Extract the (x, y) coordinate from the center of the cell holding the provided text.  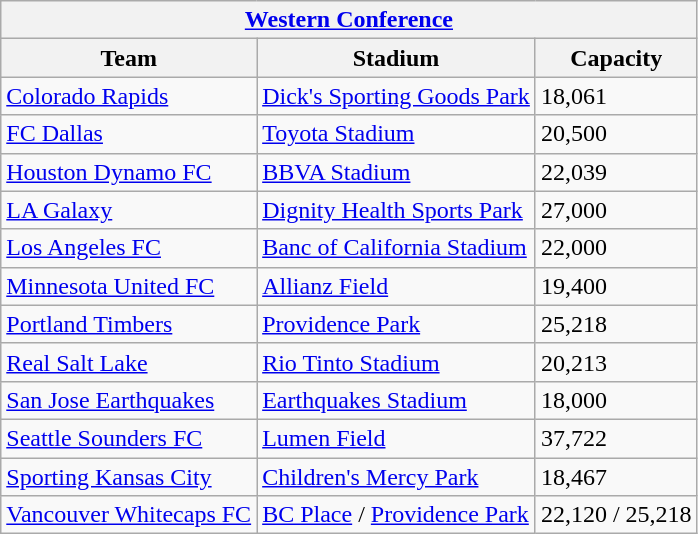
Vancouver Whitecaps FC (129, 515)
Sporting Kansas City (129, 477)
22,039 (616, 172)
BBVA Stadium (396, 172)
Portland Timbers (129, 324)
Western Conference (349, 20)
Banc of California Stadium (396, 248)
Dick's Sporting Goods Park (396, 96)
San Jose Earthquakes (129, 400)
25,218 (616, 324)
LA Galaxy (129, 210)
Capacity (616, 58)
Minnesota United FC (129, 286)
Houston Dynamo FC (129, 172)
Dignity Health Sports Park (396, 210)
20,500 (616, 134)
18,467 (616, 477)
22,120 / 25,218 (616, 515)
Seattle Sounders FC (129, 438)
Lumen Field (396, 438)
Team (129, 58)
Earthquakes Stadium (396, 400)
Stadium (396, 58)
Providence Park (396, 324)
37,722 (616, 438)
19,400 (616, 286)
18,000 (616, 400)
Toyota Stadium (396, 134)
20,213 (616, 362)
Colorado Rapids (129, 96)
22,000 (616, 248)
Los Angeles FC (129, 248)
18,061 (616, 96)
FC Dallas (129, 134)
27,000 (616, 210)
BC Place / Providence Park (396, 515)
Children's Mercy Park (396, 477)
Real Salt Lake (129, 362)
Rio Tinto Stadium (396, 362)
Allianz Field (396, 286)
